Extract the [X, Y] coordinate from the center of the cell holding the provided text.  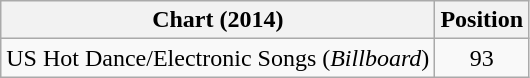
Position [482, 20]
US Hot Dance/Electronic Songs (Billboard) [218, 58]
93 [482, 58]
Chart (2014) [218, 20]
